Detect which cell encompasses the target text, then output its (X, Y) center coordinate. 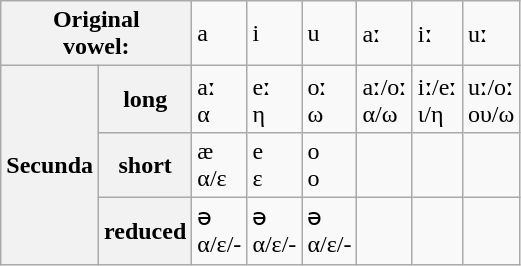
eː η (274, 100)
iː/eː ι/η (437, 100)
Secunda (50, 165)
e ε (274, 164)
a (220, 34)
short (146, 164)
iː (437, 34)
u (330, 34)
uː/oː ου/ω (490, 100)
æ α/ε (220, 164)
Originalvowel: (96, 34)
oː ω (330, 100)
aː/oː α/ω (384, 100)
i (274, 34)
uː (490, 34)
aː α (220, 100)
long (146, 100)
aː (384, 34)
reduced (146, 230)
o ο (330, 164)
